Locate the cell with the specified text and output its (X, Y) center coordinate. 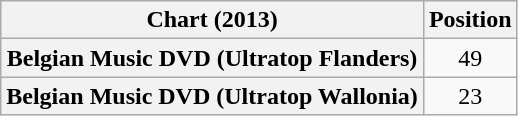
49 (470, 58)
Chart (2013) (212, 20)
Position (470, 20)
Belgian Music DVD (Ultratop Wallonia) (212, 96)
Belgian Music DVD (Ultratop Flanders) (212, 58)
23 (470, 96)
